Capture the cell that displays the provided text and extract its (X, Y) central coordinate. 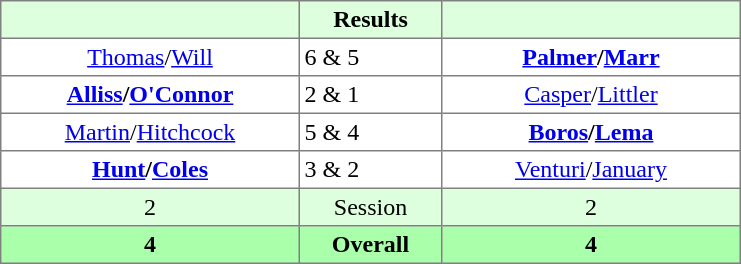
Venturi/January (591, 170)
Overall (370, 245)
Thomas/Will (150, 57)
Session (370, 207)
5 & 4 (370, 132)
Palmer/Marr (591, 57)
Casper/Littler (591, 95)
Alliss/O'Connor (150, 95)
Hunt/Coles (150, 170)
3 & 2 (370, 170)
Boros/Lema (591, 132)
2 & 1 (370, 95)
Results (370, 20)
6 & 5 (370, 57)
Martin/Hitchcock (150, 132)
